From the cell containing the given text, extract its center point as [x, y] coordinate. 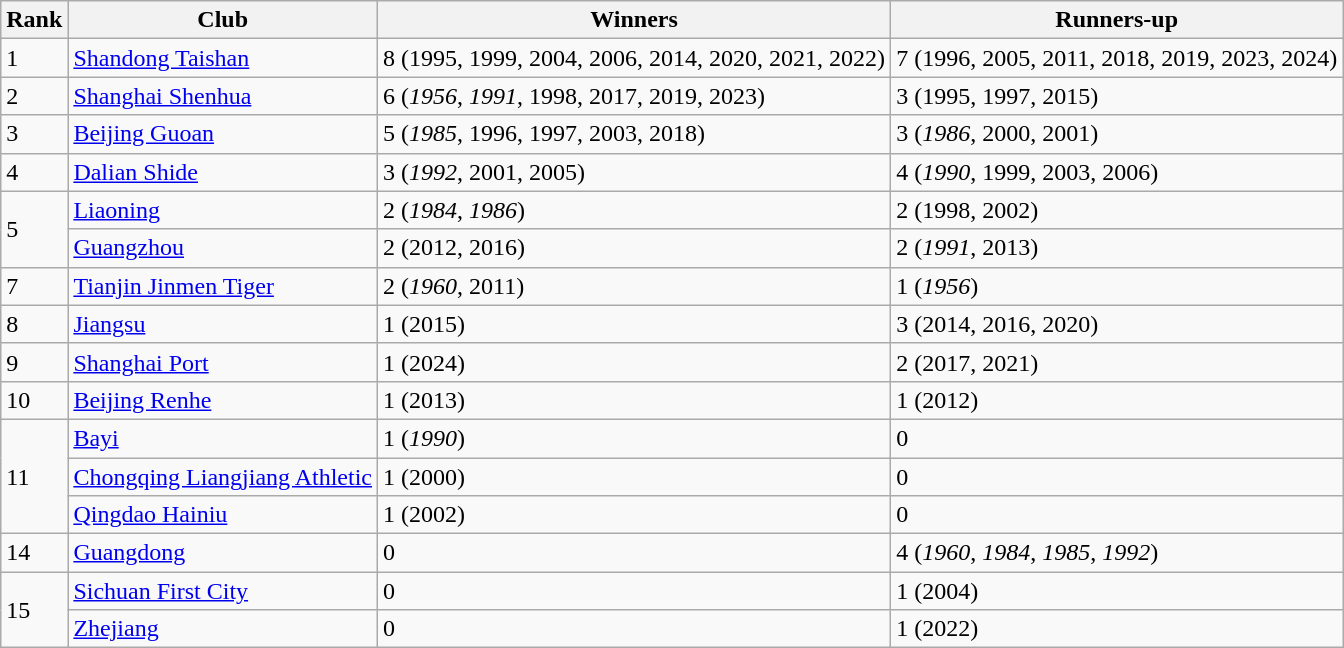
Shanghai Shenhua [223, 96]
Rank [34, 20]
Winners [634, 20]
5 (1985, 1996, 1997, 2003, 2018) [634, 134]
2 (1991, 2013) [1117, 248]
2 (2012, 2016) [634, 248]
Bayi [223, 438]
14 [34, 553]
Club [223, 20]
1 (2004) [1117, 591]
4 (1960, 1984, 1985, 1992) [1117, 553]
Guangdong [223, 553]
Liaoning [223, 210]
2 (1998, 2002) [1117, 210]
3 [34, 134]
Sichuan First City [223, 591]
1 (2024) [634, 362]
Dalian Shide [223, 172]
Jiangsu [223, 324]
2 (1984, 1986) [634, 210]
1 (2002) [634, 515]
Beijing Guoan [223, 134]
1 (2013) [634, 400]
4 [34, 172]
8 (1995, 1999, 2004, 2006, 2014, 2020, 2021, 2022) [634, 58]
11 [34, 476]
9 [34, 362]
Zhejiang [223, 629]
Runners-up [1117, 20]
3 (1995, 1997, 2015) [1117, 96]
Shanghai Port [223, 362]
3 (1986, 2000, 2001) [1117, 134]
10 [34, 400]
5 [34, 229]
3 (2014, 2016, 2020) [1117, 324]
7 [34, 286]
Beijing Renhe [223, 400]
2 (2017, 2021) [1117, 362]
Guangzhou [223, 248]
Qingdao Hainiu [223, 515]
1 (1990) [634, 438]
2 [34, 96]
4 (1990, 1999, 2003, 2006) [1117, 172]
1 (2015) [634, 324]
15 [34, 610]
2 (1960, 2011) [634, 286]
1 (2000) [634, 477]
Chongqing Liangjiang Athletic [223, 477]
6 (1956, 1991, 1998, 2017, 2019, 2023) [634, 96]
1 [34, 58]
Shandong Taishan [223, 58]
3 (1992, 2001, 2005) [634, 172]
8 [34, 324]
1 (2012) [1117, 400]
1 (1956) [1117, 286]
Tianjin Jinmen Tiger [223, 286]
1 (2022) [1117, 629]
7 (1996, 2005, 2011, 2018, 2019, 2023, 2024) [1117, 58]
